Provide the [X, Y] coordinate of the cell's center where the given text is located.  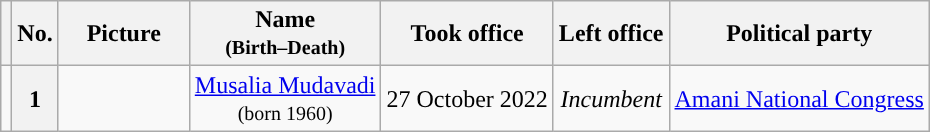
1 [35, 98]
No. [35, 34]
Incumbent [611, 98]
Name(Birth–Death) [285, 34]
Picture [124, 34]
Took office [467, 34]
27 October 2022 [467, 98]
Amani National Congress [799, 98]
Musalia Mudavadi(born 1960) [285, 98]
Left office [611, 34]
Political party [799, 34]
